Locate the cell with the specified text and output its [x, y] center coordinate. 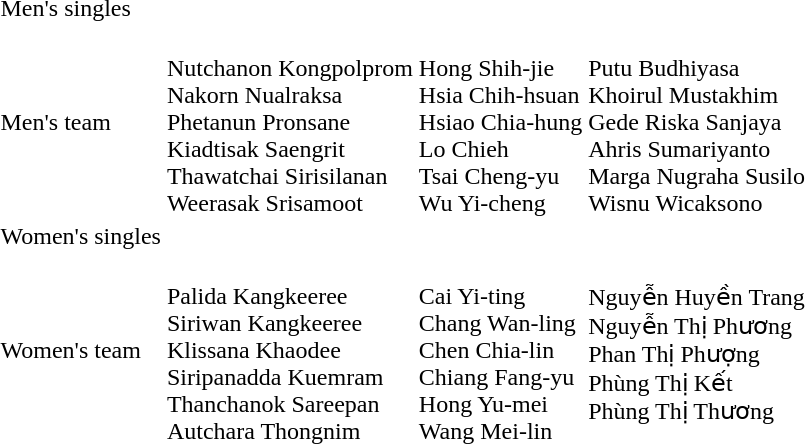
Hong Shih-jieHsia Chih-hsuanHsiao Chia-hungLo ChiehTsai Cheng-yuWu Yi-cheng [500, 122]
Nutchanon KongpolpromNakorn NualraksaPhetanun PronsaneKiadtisak SaengritThawatchai SirisilananWeerasak Srisamoot [290, 122]
